Output the (x, y) coordinate of the center of the cell containing the given text.  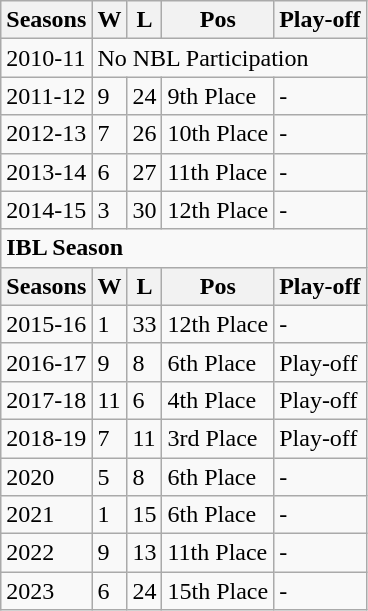
IBL Season (184, 248)
13 (144, 553)
2015-16 (46, 324)
2021 (46, 515)
2020 (46, 477)
15 (144, 515)
2018-19 (46, 438)
33 (144, 324)
5 (110, 477)
No NBL Participation (229, 58)
10th Place (218, 134)
2022 (46, 553)
2023 (46, 591)
4th Place (218, 400)
2017-18 (46, 400)
2014-15 (46, 210)
2016-17 (46, 362)
2011-12 (46, 96)
2012-13 (46, 134)
26 (144, 134)
9th Place (218, 96)
3 (110, 210)
30 (144, 210)
3rd Place (218, 438)
2010-11 (46, 58)
2013-14 (46, 172)
27 (144, 172)
15th Place (218, 591)
